Pinpoint the cell where the given text exists, returning its (x, y) midpoint coordinate. 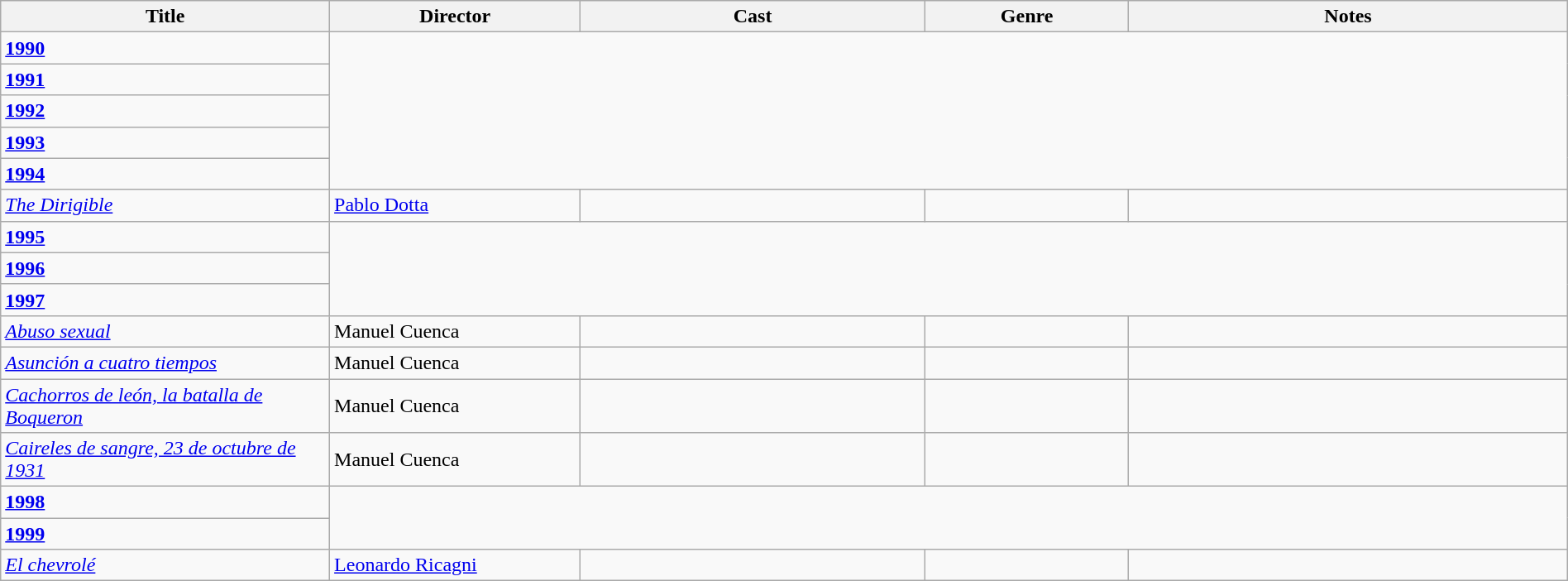
Pablo Dotta (455, 205)
Cachorros de león, la batalla de Boqueron (165, 406)
Title (165, 17)
Director (455, 17)
Leonardo Ricagni (455, 565)
1997 (165, 300)
1994 (165, 174)
1999 (165, 534)
1992 (165, 111)
1995 (165, 237)
Asunción a cuatro tiempos (165, 363)
Genre (1026, 17)
Cast (753, 17)
Caireles de sangre, 23 de octubre de 1931 (165, 460)
1993 (165, 142)
Abuso sexual (165, 331)
Notes (1348, 17)
1996 (165, 268)
1991 (165, 79)
The Dirigible (165, 205)
1990 (165, 48)
1998 (165, 502)
El chevrolé (165, 565)
